Scan for the cell matching the given text and deliver its [X, Y] coordinate at center. 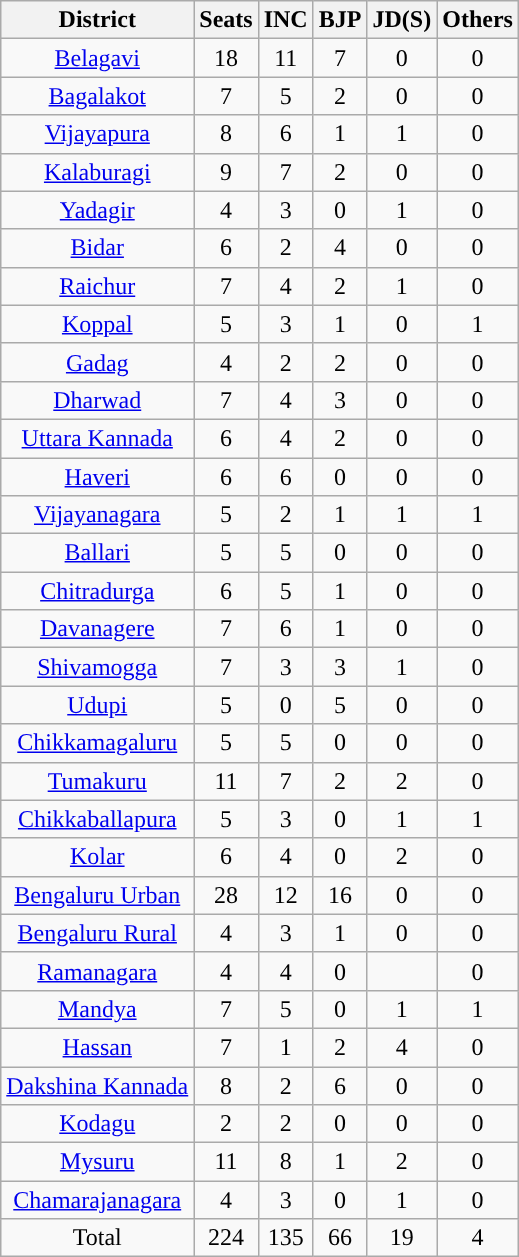
Vijayapura [98, 134]
Uttara Kannada [98, 438]
Bengaluru Rural [98, 933]
Chikkaballapura [98, 819]
Mandya [98, 1009]
District [98, 20]
Bagalakot [98, 96]
Yadagir [98, 210]
Udupi [98, 705]
Dakshina Kannada [98, 1085]
Mysuru [98, 1162]
16 [340, 895]
Dharwad [98, 400]
Bengaluru Urban [98, 895]
Kolar [98, 857]
Vijayanagara [98, 515]
INC [286, 20]
66 [340, 1238]
Total [98, 1238]
Seats [226, 20]
Chikkamagaluru [98, 743]
28 [226, 895]
BJP [340, 20]
Shivamogga [98, 667]
Hassan [98, 1047]
Kodagu [98, 1124]
Others [478, 20]
Koppal [98, 324]
Ballari [98, 553]
Kalaburagi [98, 172]
135 [286, 1238]
Bidar [98, 248]
Raichur [98, 286]
9 [226, 172]
Chitradurga [98, 591]
224 [226, 1238]
Haveri [98, 477]
Davanagere [98, 629]
Gadag [98, 362]
Belagavi [98, 58]
12 [286, 895]
JD(S) [402, 20]
19 [402, 1238]
Tumakuru [98, 781]
Chamarajanagara [98, 1200]
Ramanagara [98, 971]
18 [226, 58]
